Determine the [X, Y] coordinate at the center of the cell enclosing the given text.  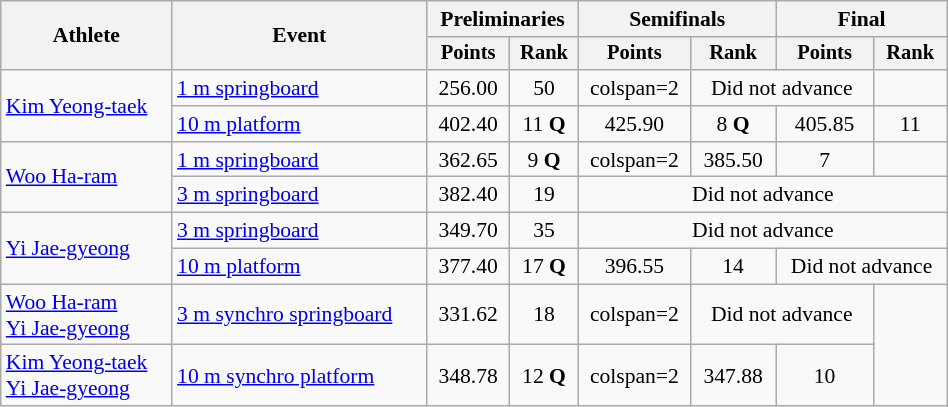
9 Q [544, 160]
14 [733, 267]
11 [910, 124]
347.88 [733, 376]
Kim Yeong-taek [86, 106]
Final [862, 19]
Woo Ha-ram Yi Jae-gyeong [86, 314]
331.62 [468, 314]
Semifinals [676, 19]
256.00 [468, 88]
382.40 [468, 195]
377.40 [468, 267]
11 Q [544, 124]
348.78 [468, 376]
18 [544, 314]
7 [824, 160]
50 [544, 88]
349.70 [468, 231]
Event [300, 36]
Preliminaries [503, 19]
19 [544, 195]
8 Q [733, 124]
362.65 [468, 160]
10 m synchro platform [300, 376]
405.85 [824, 124]
Yi Jae-gyeong [86, 248]
Athlete [86, 36]
Kim Yeong-taek Yi Jae-gyeong [86, 376]
Woo Ha-ram [86, 178]
12 Q [544, 376]
425.90 [634, 124]
385.50 [733, 160]
10 [824, 376]
3 m synchro springboard [300, 314]
35 [544, 231]
396.55 [634, 267]
17 Q [544, 267]
402.40 [468, 124]
